From the cell containing the given text, extract its center point as [x, y] coordinate. 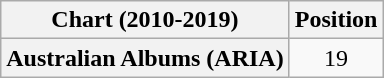
Australian Albums (ARIA) [145, 58]
Chart (2010-2019) [145, 20]
Position [336, 20]
19 [336, 58]
